Pinpoint the cell where the given text exists, returning its (X, Y) midpoint coordinate. 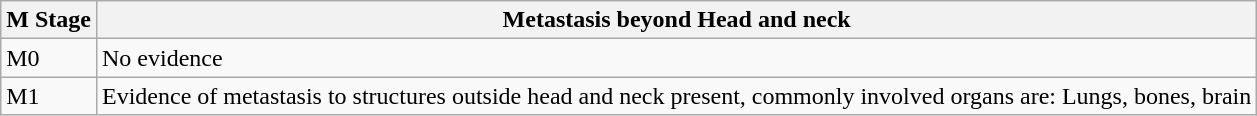
M1 (49, 96)
No evidence (676, 58)
M Stage (49, 20)
Metastasis beyond Head and neck (676, 20)
Evidence of metastasis to structures outside head and neck present, commonly involved organs are: Lungs, bones, brain (676, 96)
M0 (49, 58)
